Scan for the cell matching the given text and deliver its [X, Y] coordinate at center. 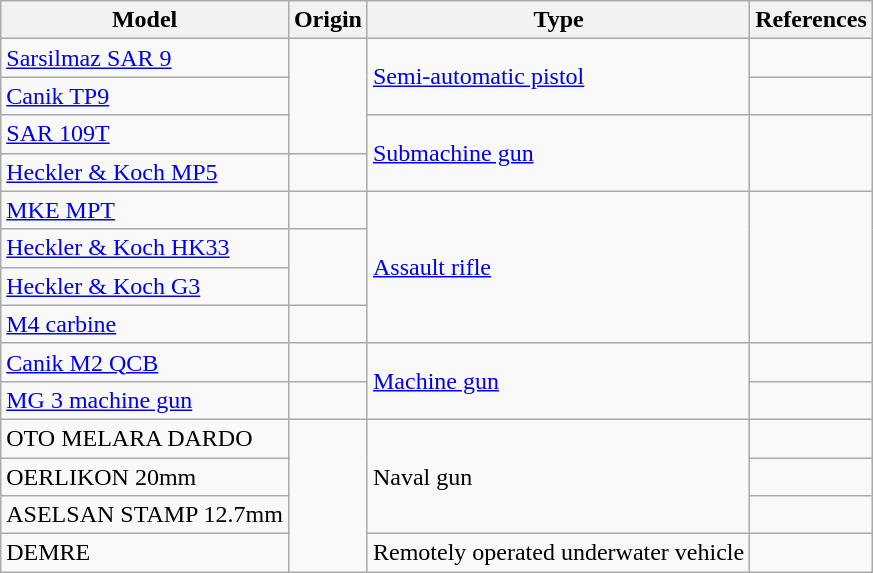
SAR 109T [145, 134]
MG 3 machine gun [145, 400]
Heckler & Koch HK33 [145, 248]
Sarsilmaz SAR 9 [145, 58]
Semi-automatic pistol [558, 77]
Origin [328, 20]
Submachine gun [558, 153]
OTO MELARA DARDO [145, 438]
OERLIKON 20mm [145, 477]
Heckler & Koch MP5 [145, 172]
Canik TP9 [145, 96]
Assault rifle [558, 267]
Canik M2 QCB [145, 362]
ASELSAN STAMP 12.7mm [145, 515]
DEMRE [145, 553]
Naval gun [558, 476]
References [812, 20]
Machine gun [558, 381]
MKE MPT [145, 210]
Model [145, 20]
Heckler & Koch G3 [145, 286]
Type [558, 20]
Remotely operated underwater vehicle [558, 553]
M4 carbine [145, 324]
